Detect which cell encompasses the target text, then output its (x, y) center coordinate. 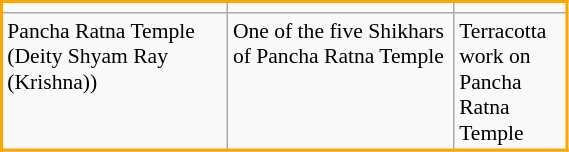
One of the five Shikhars of Pancha Ratna Temple (341, 82)
Pancha Ratna Temple (Deity Shyam Ray (Krishna)) (115, 82)
Terracotta work on Pancha Ratna Temple (510, 82)
